Return (X, Y) of the center of cell containing provided text 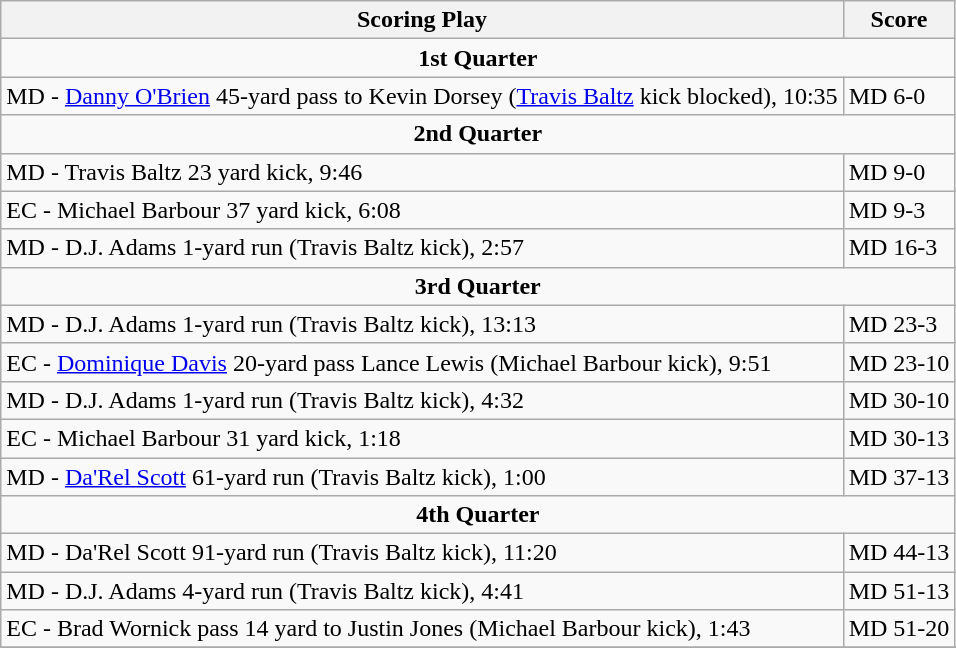
3rd Quarter (478, 286)
MD 9-0 (899, 172)
MD 51-13 (899, 591)
MD 37-13 (899, 477)
EC - Dominique Davis 20-yard pass Lance Lewis (Michael Barbour kick), 9:51 (422, 362)
4th Quarter (478, 515)
Score (899, 20)
EC - Michael Barbour 31 yard kick, 1:18 (422, 438)
MD 51-20 (899, 629)
MD - Danny O'Brien 45-yard pass to Kevin Dorsey (Travis Baltz kick blocked), 10:35 (422, 96)
MD 6-0 (899, 96)
Scoring Play (422, 20)
MD - Travis Baltz 23 yard kick, 9:46 (422, 172)
MD 23-10 (899, 362)
EC - Brad Wornick pass 14 yard to Justin Jones (Michael Barbour kick), 1:43 (422, 629)
MD - D.J. Adams 1-yard run (Travis Baltz kick), 2:57 (422, 248)
EC - Michael Barbour 37 yard kick, 6:08 (422, 210)
MD 16-3 (899, 248)
MD 44-13 (899, 553)
MD - D.J. Adams 4-yard run (Travis Baltz kick), 4:41 (422, 591)
MD - Da'Rel Scott 91-yard run (Travis Baltz kick), 11:20 (422, 553)
MD - D.J. Adams 1-yard run (Travis Baltz kick), 13:13 (422, 324)
MD - D.J. Adams 1-yard run (Travis Baltz kick), 4:32 (422, 400)
MD 9-3 (899, 210)
MD 30-10 (899, 400)
MD 30-13 (899, 438)
2nd Quarter (478, 134)
MD - Da'Rel Scott 61-yard run (Travis Baltz kick), 1:00 (422, 477)
1st Quarter (478, 58)
MD 23-3 (899, 324)
